For the text-containing cell, return its midpoint in (X, Y) coordinate format. 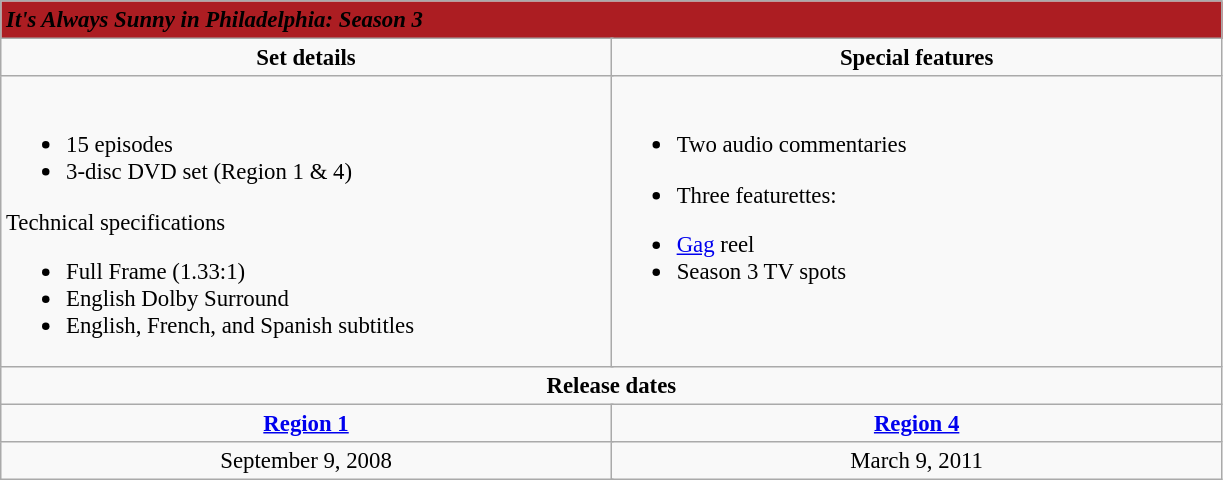
Release dates (612, 386)
September 9, 2008 (306, 461)
March 9, 2011 (916, 461)
Region 1 (306, 423)
Two audio commentariesThree featurettes:Gag reelSeason 3 TV spots (916, 222)
Region 4 (916, 423)
Special features (916, 58)
It's Always Sunny in Philadelphia: Season 3 (612, 20)
Set details (306, 58)
15 episodes3-disc DVD set (Region 1 & 4)Technical specificationsFull Frame (1.33:1)English Dolby SurroundEnglish, French, and Spanish subtitles (306, 222)
